Detect which cell encompasses the target text, then output its [X, Y] center coordinate. 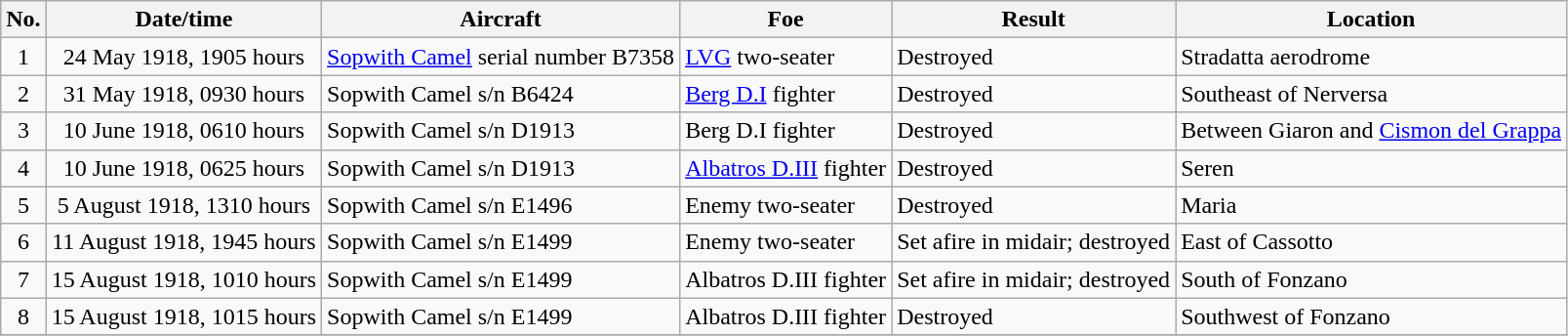
Date/time [183, 20]
5 [23, 205]
Southwest of Fonzano [1372, 316]
Aircraft [502, 20]
Result [1034, 20]
Stradatta aerodrome [1372, 57]
Sopwith Camel serial number B7358 [502, 57]
31 May 1918, 0930 hours [183, 94]
Between Giaron and Cismon del Grappa [1372, 131]
2 [23, 94]
3 [23, 131]
1 [23, 57]
11 August 1918, 1945 hours [183, 242]
Sopwith Camel s/n E1496 [502, 205]
10 June 1918, 0610 hours [183, 131]
24 May 1918, 1905 hours [183, 57]
10 June 1918, 0625 hours [183, 168]
Sopwith Camel s/n B6424 [502, 94]
Southeast of Nerversa [1372, 94]
4 [23, 168]
7 [23, 279]
South of Fonzano [1372, 279]
5 August 1918, 1310 hours [183, 205]
15 August 1918, 1015 hours [183, 316]
East of Cassotto [1372, 242]
6 [23, 242]
Foe [786, 20]
Location [1372, 20]
No. [23, 20]
Maria [1372, 205]
LVG two-seater [786, 57]
15 August 1918, 1010 hours [183, 279]
8 [23, 316]
Seren [1372, 168]
